Identify which cell holds the provided text, then report its (x, y) central coordinate. 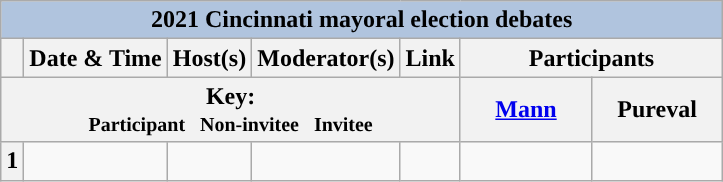
2021 Cincinnati mayoral election debates (362, 20)
Participants (591, 58)
Key: Participant Non-invitee Invitee (231, 110)
Moderator(s) (326, 58)
Pureval (658, 110)
Link (430, 58)
Date & Time (96, 58)
Mann (526, 110)
Host(s) (209, 58)
1 (12, 161)
